Extract the [X, Y] coordinate from the center of the cell holding the provided text.  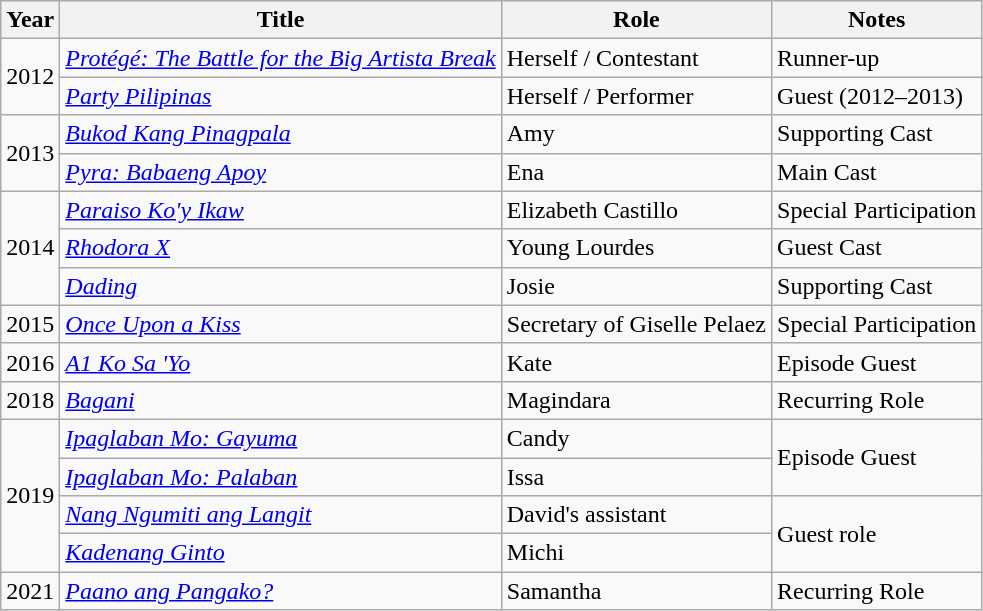
2018 [30, 400]
Guest role [877, 534]
Samantha [636, 591]
Title [280, 20]
Nang Ngumiti ang Langit [280, 515]
Kadenang Ginto [280, 553]
2021 [30, 591]
Protégé: The Battle for the Big Artista Break [280, 58]
Year [30, 20]
A1 Ko Sa 'Yo [280, 362]
Magindara [636, 400]
Amy [636, 134]
Guest Cast [877, 248]
Paano ang Pangako? [280, 591]
Ipaglaban Mo: Palaban [280, 477]
Kate [636, 362]
Runner-up [877, 58]
Guest (2012–2013) [877, 96]
Secretary of Giselle Pelaez [636, 324]
Herself / Performer [636, 96]
Paraiso Ko'y Ikaw [280, 210]
2014 [30, 248]
Pyra: Babaeng Apoy [280, 172]
Dading [280, 286]
2015 [30, 324]
Herself / Contestant [636, 58]
Michi [636, 553]
2016 [30, 362]
Issa [636, 477]
Young Lourdes [636, 248]
Rhodora X [280, 248]
David's assistant [636, 515]
Josie [636, 286]
Notes [877, 20]
Ena [636, 172]
Role [636, 20]
2019 [30, 495]
Main Cast [877, 172]
Elizabeth Castillo [636, 210]
2012 [30, 77]
2013 [30, 153]
Ipaglaban Mo: Gayuma [280, 438]
Bukod Kang Pinagpala [280, 134]
Bagani [280, 400]
Party Pilipinas [280, 96]
Candy [636, 438]
Once Upon a Kiss [280, 324]
